Locate the cell with the specified text and output its (x, y) center coordinate. 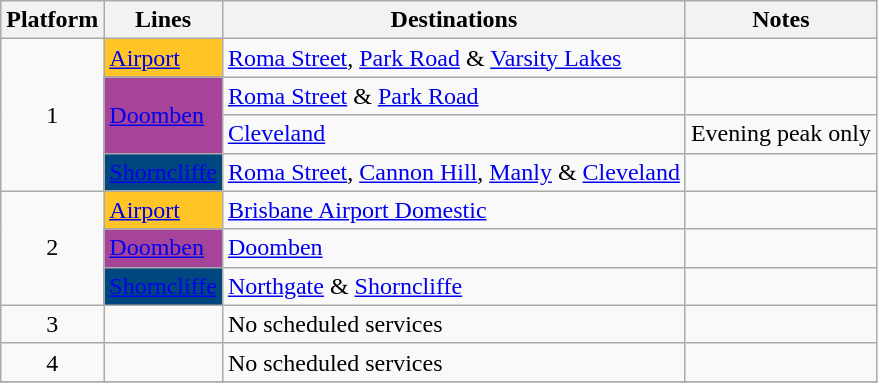
Brisbane Airport Domestic (454, 210)
Cleveland (454, 134)
2 (52, 248)
4 (52, 362)
Lines (164, 20)
Platform (52, 20)
Northgate & Shorncliffe (454, 286)
Roma Street & Park Road (454, 96)
Roma Street, Park Road & Varsity Lakes (454, 58)
1 (52, 115)
Destinations (454, 20)
Notes (780, 20)
Roma Street, Cannon Hill, Manly & Cleveland (454, 172)
Evening peak only (780, 134)
3 (52, 324)
